For the text-containing cell, return its midpoint in [X, Y] coordinate format. 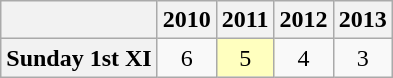
2012 [304, 20]
2011 [245, 20]
4 [304, 58]
3 [362, 58]
5 [245, 58]
2013 [362, 20]
2010 [186, 20]
Sunday 1st XI [79, 58]
6 [186, 58]
